Capture the cell that displays the provided text and extract its (X, Y) central coordinate. 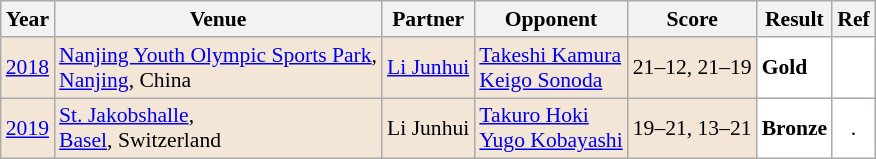
Gold (795, 68)
. (853, 128)
19–21, 13–21 (692, 128)
Takuro Hoki Yugo Kobayashi (550, 128)
Takeshi Kamura Keigo Sonoda (550, 68)
Opponent (550, 19)
Bronze (795, 128)
2018 (28, 68)
Partner (428, 19)
21–12, 21–19 (692, 68)
Ref (853, 19)
Result (795, 19)
Venue (218, 19)
2019 (28, 128)
Year (28, 19)
Nanjing Youth Olympic Sports Park,Nanjing, China (218, 68)
Score (692, 19)
St. Jakobshalle,Basel, Switzerland (218, 128)
